Detect which cell encompasses the target text, then output its [x, y] center coordinate. 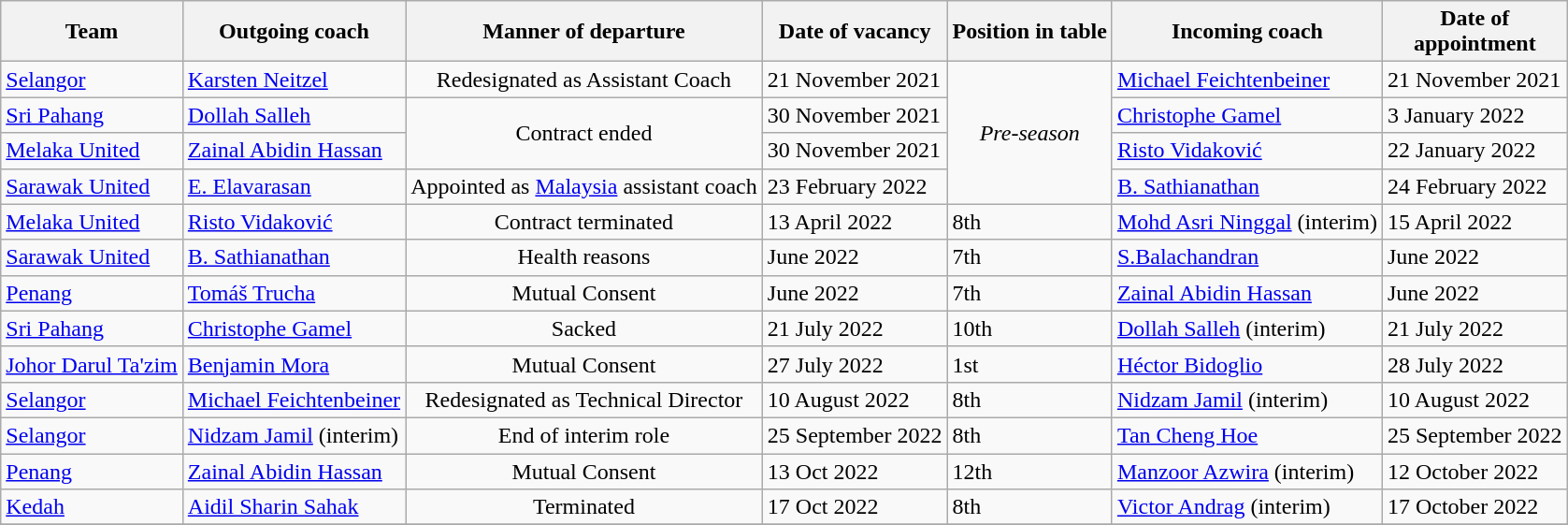
Date of vacancy [855, 32]
3 January 2022 [1474, 115]
Health reasons [584, 257]
Contract terminated [584, 222]
Mohd Asri Ninggal (interim) [1247, 222]
Tomáš Trucha [294, 293]
23 February 2022 [855, 186]
Dollah Salleh (interim) [1247, 328]
Benjamin Mora [294, 364]
10th [1029, 328]
Redesignated as Technical Director [584, 400]
Outgoing coach [294, 32]
Manner of departure [584, 32]
28 July 2022 [1474, 364]
Manzoor Azwira (interim) [1247, 471]
17 October 2022 [1474, 507]
12th [1029, 471]
Tan Cheng Hoe [1247, 435]
Pre-season [1029, 133]
Team [92, 32]
13 April 2022 [855, 222]
Victor Andrag (interim) [1247, 507]
S.Balachandran [1247, 257]
Contract ended [584, 133]
Johor Darul Ta'zim [92, 364]
13 Oct 2022 [855, 471]
15 April 2022 [1474, 222]
17 Oct 2022 [855, 507]
Appointed as Malaysia assistant coach [584, 186]
27 July 2022 [855, 364]
Terminated [584, 507]
12 October 2022 [1474, 471]
Date ofappointment [1474, 32]
22 January 2022 [1474, 151]
E. Elavarasan [294, 186]
Position in table [1029, 32]
End of interim role [584, 435]
Sacked [584, 328]
1st [1029, 364]
Karsten Neitzel [294, 80]
Kedah [92, 507]
Redesignated as Assistant Coach [584, 80]
Héctor Bidoglio [1247, 364]
Dollah Salleh [294, 115]
Incoming coach [1247, 32]
24 February 2022 [1474, 186]
Aidil Sharin Sahak [294, 507]
